Extract the [X, Y] coordinate from the center of the cell holding the provided text.  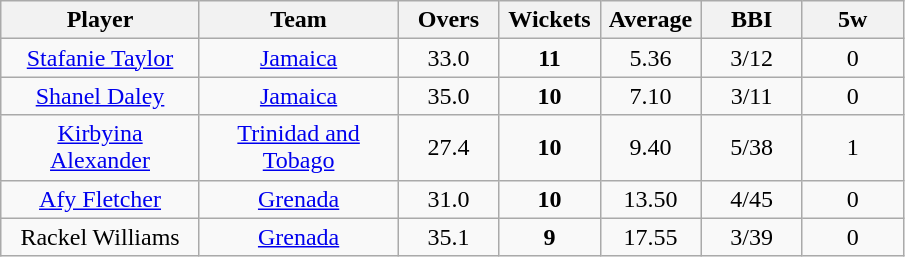
1 [852, 148]
Rackel Williams [100, 237]
BBI [752, 20]
Player [100, 20]
Average [650, 20]
3/11 [752, 96]
17.55 [650, 237]
9 [550, 237]
3/12 [752, 58]
5/38 [752, 148]
7.10 [650, 96]
33.0 [448, 58]
Stafanie Taylor [100, 58]
3/39 [752, 237]
Afy Fletcher [100, 199]
5.36 [650, 58]
5w [852, 20]
Kirbyina Alexander [100, 148]
Overs [448, 20]
31.0 [448, 199]
35.0 [448, 96]
Shanel Daley [100, 96]
4/45 [752, 199]
9.40 [650, 148]
11 [550, 58]
Team [298, 20]
13.50 [650, 199]
Trinidad and Tobago [298, 148]
35.1 [448, 237]
27.4 [448, 148]
Wickets [550, 20]
